Extract the (X, Y) coordinate from the center of the cell holding the provided text.  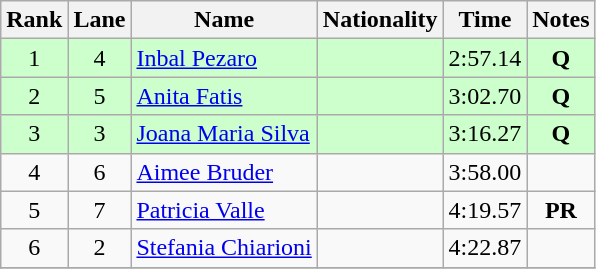
7 (100, 210)
4:22.87 (485, 248)
PR (561, 210)
Notes (561, 20)
2:57.14 (485, 58)
Anita Fatis (224, 96)
3:58.00 (485, 172)
3:02.70 (485, 96)
4:19.57 (485, 210)
Name (224, 20)
Patricia Valle (224, 210)
1 (34, 58)
Aimee Bruder (224, 172)
Lane (100, 20)
Rank (34, 20)
Time (485, 20)
Nationality (380, 20)
Inbal Pezaro (224, 58)
3:16.27 (485, 134)
Stefania Chiarioni (224, 248)
Joana Maria Silva (224, 134)
